Return (X, Y) of the center of cell containing provided text 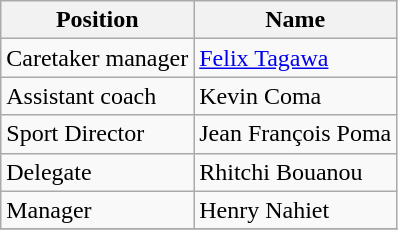
Sport Director (98, 134)
Delegate (98, 172)
Name (296, 20)
Caretaker manager (98, 58)
Felix Tagawa (296, 58)
Rhitchi Bouanou (296, 172)
Henry Nahiet (296, 210)
Assistant coach (98, 96)
Kevin Coma (296, 96)
Manager (98, 210)
Jean François Poma (296, 134)
Position (98, 20)
